Scan for the cell matching the given text and deliver its (X, Y) coordinate at center. 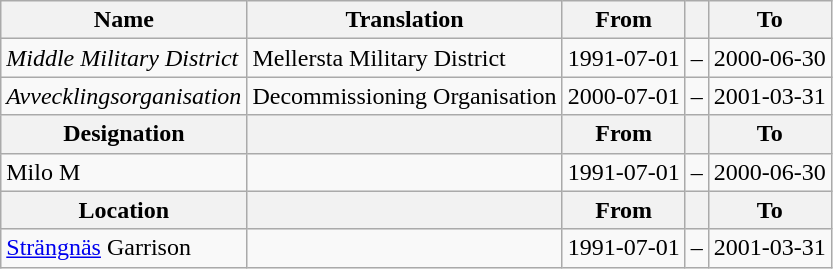
Decommissioning Organisation (404, 96)
2000-07-01 (624, 96)
Name (124, 20)
Designation (124, 134)
Milo M (124, 172)
Location (124, 210)
Avvecklingsorganisation (124, 96)
Mellersta Military District (404, 58)
Strängnäs Garrison (124, 248)
Middle Military District (124, 58)
Translation (404, 20)
